Identify which cell holds the provided text, then report its (x, y) central coordinate. 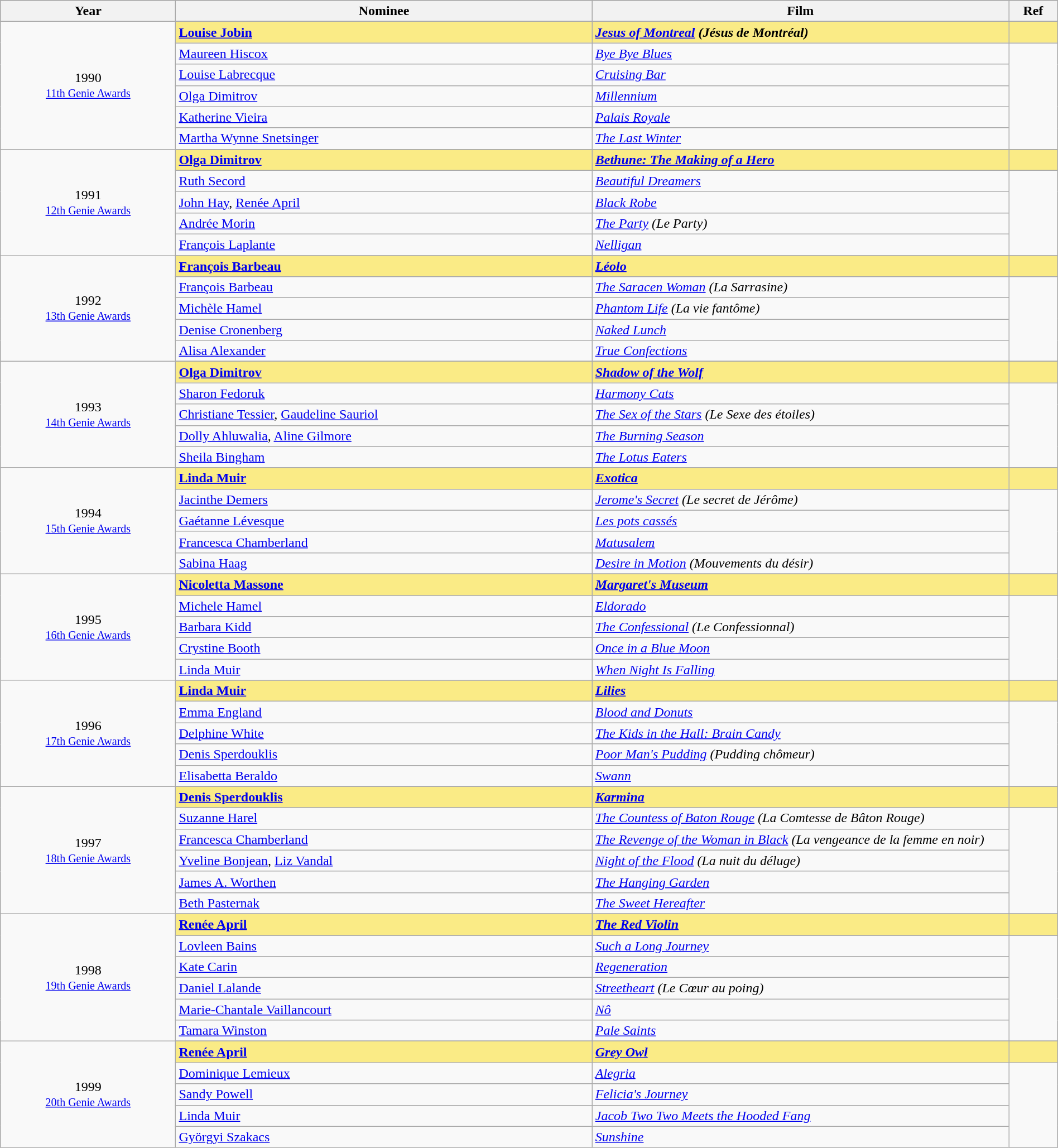
Shadow of the Wolf (800, 372)
Dolly Ahluwalia, Aline Gilmore (384, 436)
Night of the Flood (La nuit du déluge) (800, 861)
Louise Jobin (384, 32)
The Sex of the Stars (Le Sexe des étoiles) (800, 415)
Eldorado (800, 606)
Sharon Fedoruk (384, 393)
The Party (Le Party) (800, 223)
1999 20th Genie Awards (88, 1094)
Karmina (800, 797)
The Burning Season (800, 436)
Michèle Hamel (384, 309)
Ruth Secord (384, 181)
Harmony Cats (800, 393)
Maureen Hiscox (384, 54)
Nelligan (800, 244)
Streetheart (Le Cœur au poing) (800, 988)
Dominique Lemieux (384, 1073)
Regeneration (800, 967)
Alegria (800, 1073)
The Saracen Woman (La Sarrasine) (800, 287)
Naked Lunch (800, 330)
1994 15th Genie Awards (88, 521)
Delphine White (384, 733)
Elisabetta Beraldo (384, 776)
Christiane Tessier, Gaudeline Sauriol (384, 415)
Phantom Life (La vie fantôme) (800, 309)
Martha Wynne Snetsinger (384, 138)
Swann (800, 776)
1991 12th Genie Awards (88, 202)
Jerome's Secret (Le secret de Jérôme) (800, 499)
1995 16th Genie Awards (88, 627)
1993 14th Genie Awards (88, 415)
Nominee (384, 11)
Barbara Kidd (384, 627)
Lovleen Bains (384, 946)
Poor Man's Pudding (Pudding chômeur) (800, 755)
The Sweet Hereafter (800, 903)
1992 13th Genie Awards (88, 309)
True Confections (800, 351)
Sandy Powell (384, 1094)
Jesus of Montreal (Jésus de Montréal) (800, 32)
Grey Owl (800, 1052)
The Revenge of the Woman in Black (La vengeance de la femme en noir) (800, 839)
1996 17th Genie Awards (88, 733)
Margaret's Museum (800, 584)
Sabina Haag (384, 563)
John Hay, Renée April (384, 202)
The Lotus Eaters (800, 457)
The Confessional (Le Confessionnal) (800, 627)
Bethune: The Making of a Hero (800, 160)
Les pots cassés (800, 521)
Exotica (800, 478)
Pale Saints (800, 1031)
Nicoletta Massone (384, 584)
Matusalem (800, 542)
James A. Worthen (384, 882)
Ref (1033, 11)
Film (800, 11)
Sunshine (800, 1137)
Felicia's Journey (800, 1094)
1997 18th Genie Awards (88, 850)
Beautiful Dreamers (800, 181)
Louise Labrecque (384, 75)
Michele Hamel (384, 606)
The Hanging Garden (800, 882)
Alisa Alexander (384, 351)
Palais Royale (800, 117)
1998 19th Genie Awards (88, 977)
Denise Cronenberg (384, 330)
Gaétanne Lévesque (384, 521)
Suzanne Harel (384, 818)
Marie-Chantale Vaillancourt (384, 1010)
Jacinthe Demers (384, 499)
Bye Bye Blues (800, 54)
Cruising Bar (800, 75)
The Countess of Baton Rouge (La Comtesse de Bâton Rouge) (800, 818)
When Night Is Falling (800, 670)
Crystine Booth (384, 649)
Beth Pasternak (384, 903)
Black Robe (800, 202)
Andrée Morin (384, 223)
Daniel Lalande (384, 988)
Once in a Blue Moon (800, 649)
Léolo (800, 266)
Blood and Donuts (800, 712)
Kate Carin (384, 967)
1990 11th Genie Awards (88, 85)
Yveline Bonjean, Liz Vandal (384, 861)
Tamara Winston (384, 1031)
Györgyi Szakacs (384, 1137)
The Last Winter (800, 138)
The Red Violin (800, 924)
Katherine Vieira (384, 117)
Desire in Motion (Mouvements du désir) (800, 563)
Such a Long Journey (800, 946)
Year (88, 11)
Nô (800, 1010)
Jacob Two Two Meets the Hooded Fang (800, 1116)
Emma England (384, 712)
Sheila Bingham (384, 457)
Millennium (800, 96)
Lilies (800, 691)
François Laplante (384, 244)
The Kids in the Hall: Brain Candy (800, 733)
